Output the (X, Y) coordinate of the center of the cell containing the given text.  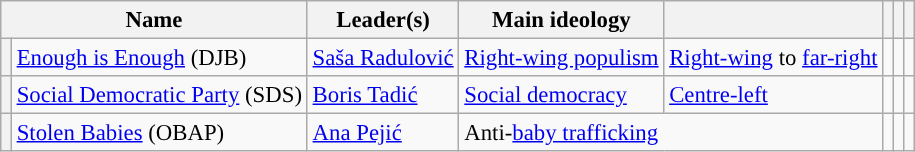
Ana Pejić (383, 133)
Right-wing to far-right (774, 58)
Social democracy (562, 95)
Right-wing populism (562, 58)
Leader(s) (383, 20)
Centre-left (774, 95)
Enough is Enough (DJB) (159, 58)
Stolen Babies (OBAP) (159, 133)
Saša Radulović (383, 58)
Name (154, 20)
Boris Tadić (383, 95)
Main ideology (562, 20)
Anti-baby trafficking (671, 133)
Social Democratic Party (SDS) (159, 95)
